Pinpoint the cell where the given text exists, returning its [X, Y] midpoint coordinate. 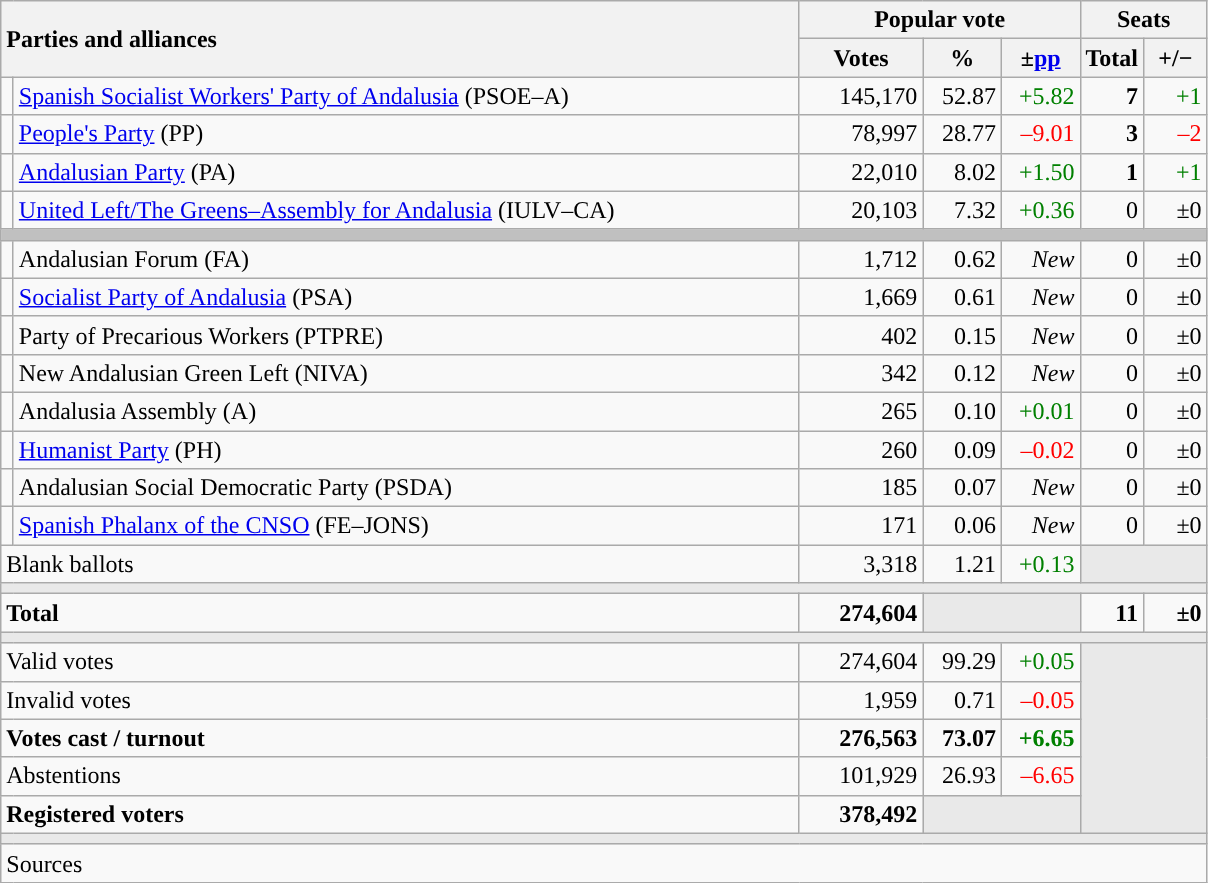
7.32 [962, 210]
101,929 [861, 776]
New Andalusian Green Left (NIVA) [406, 373]
+0.36 [1040, 210]
Valid votes [400, 662]
1.21 [962, 564]
145,170 [861, 96]
Abstentions [400, 776]
Votes cast / turnout [400, 738]
1,712 [861, 259]
–2 [1176, 134]
0.71 [962, 700]
Sources [604, 863]
Votes [861, 58]
+0.01 [1040, 411]
0.07 [962, 488]
+0.13 [1040, 564]
Seats [1144, 20]
–6.65 [1040, 776]
0.15 [962, 335]
1 [1112, 172]
–0.02 [1040, 449]
Party of Precarious Workers (PTPRE) [406, 335]
Registered voters [400, 814]
378,492 [861, 814]
Humanist Party (PH) [406, 449]
Andalusian Party (PA) [406, 172]
73.07 [962, 738]
3 [1112, 134]
Invalid votes [400, 700]
1,669 [861, 297]
Blank ballots [400, 564]
–9.01 [1040, 134]
0.61 [962, 297]
+0.05 [1040, 662]
±pp [1040, 58]
United Left/The Greens–Assembly for Andalusia (IULV–CA) [406, 210]
342 [861, 373]
22,010 [861, 172]
20,103 [861, 210]
78,997 [861, 134]
Popular vote [940, 20]
Parties and alliances [400, 39]
99.29 [962, 662]
Andalusian Social Democratic Party (PSDA) [406, 488]
171 [861, 526]
Socialist Party of Andalusia (PSA) [406, 297]
+5.82 [1040, 96]
8.02 [962, 172]
52.87 [962, 96]
0.62 [962, 259]
3,318 [861, 564]
0.06 [962, 526]
0.12 [962, 373]
+1.50 [1040, 172]
26.93 [962, 776]
260 [861, 449]
Spanish Phalanx of the CNSO (FE–JONS) [406, 526]
+/− [1176, 58]
276,563 [861, 738]
0.10 [962, 411]
28.77 [962, 134]
Andalusia Assembly (A) [406, 411]
% [962, 58]
–0.05 [1040, 700]
402 [861, 335]
185 [861, 488]
265 [861, 411]
11 [1112, 613]
People's Party (PP) [406, 134]
Andalusian Forum (FA) [406, 259]
7 [1112, 96]
1,959 [861, 700]
Spanish Socialist Workers' Party of Andalusia (PSOE–A) [406, 96]
+6.65 [1040, 738]
0.09 [962, 449]
